Find where the given text appears and provide that cell's center as [x, y] coordinate. 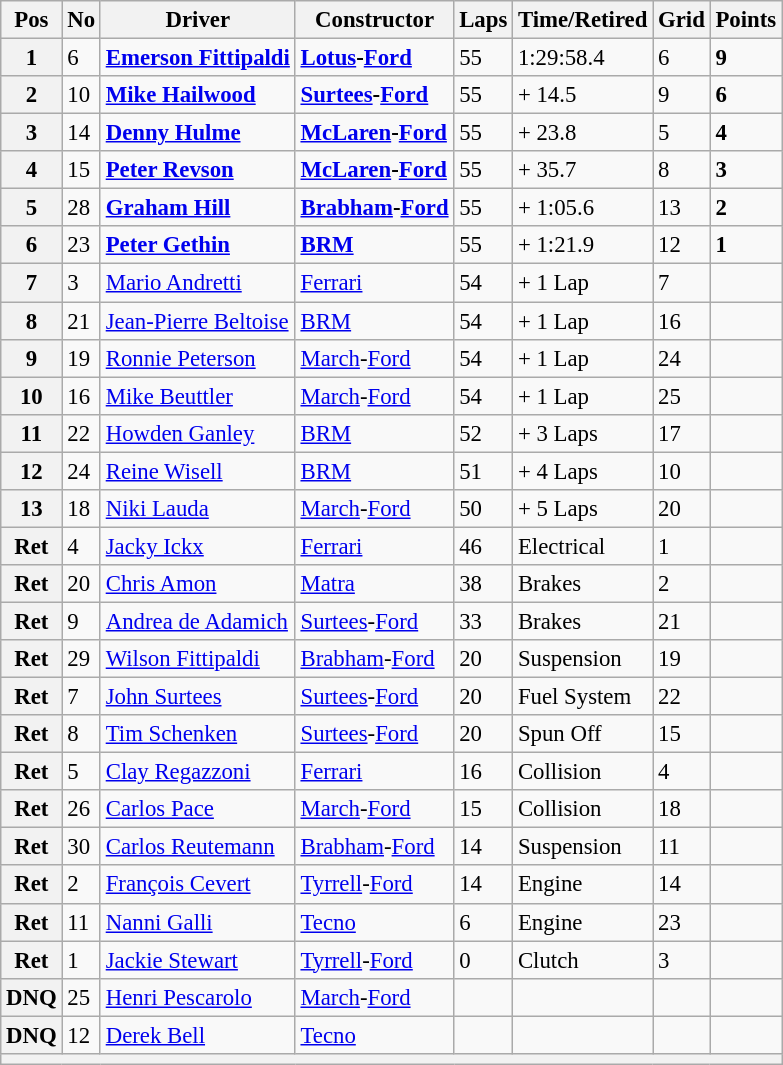
Jean-Pierre Beltoise [198, 321]
Time/Retired [583, 20]
28 [81, 208]
Electrical [583, 546]
Mike Beuttler [198, 396]
Jacky Ickx [198, 546]
No [81, 20]
30 [81, 847]
Henri Pescarolo [198, 997]
Emerson Fittipaldi [198, 58]
Constructor [374, 20]
Matra [374, 584]
Nanni Galli [198, 922]
0 [484, 960]
+ 1:05.6 [583, 208]
+ 5 Laps [583, 509]
33 [484, 621]
Derek Bell [198, 1035]
Driver [198, 20]
Mario Andretti [198, 283]
17 [682, 433]
+ 3 Laps [583, 433]
46 [484, 546]
Carlos Pace [198, 809]
Reine Wisell [198, 471]
52 [484, 433]
Tim Schenken [198, 734]
Laps [484, 20]
+ 1:21.9 [583, 245]
Chris Amon [198, 584]
Carlos Reutemann [198, 847]
26 [81, 809]
Howden Ganley [198, 433]
+ 35.7 [583, 170]
John Surtees [198, 697]
Lotus-Ford [374, 58]
+ 4 Laps [583, 471]
Jackie Stewart [198, 960]
50 [484, 509]
Mike Hailwood [198, 95]
Clay Regazzoni [198, 772]
Peter Revson [198, 170]
51 [484, 471]
29 [81, 659]
François Cevert [198, 885]
Denny Hulme [198, 133]
Ronnie Peterson [198, 358]
+ 23.8 [583, 133]
1:29:58.4 [583, 58]
38 [484, 584]
Clutch [583, 960]
Grid [682, 20]
Graham Hill [198, 208]
+ 14.5 [583, 95]
Wilson Fittipaldi [198, 659]
Fuel System [583, 697]
Andrea de Adamich [198, 621]
Spun Off [583, 734]
Points [746, 20]
Niki Lauda [198, 509]
Pos [32, 20]
Peter Gethin [198, 245]
